Determine the [x, y] coordinate at the center of the cell enclosing the given text.  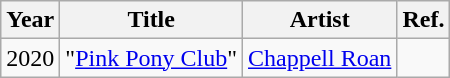
Title [152, 20]
Chappell Roan [320, 58]
Artist [320, 20]
Year [30, 20]
2020 [30, 58]
"Pink Pony Club" [152, 58]
Ref. [424, 20]
